From the cell containing the given text, extract its center point as (X, Y) coordinate. 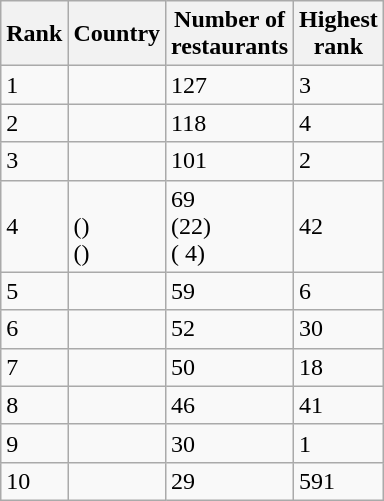
Number ofrestaurants (230, 34)
29 (230, 481)
52 (230, 329)
Rank (34, 34)
591 (339, 481)
59 (230, 291)
101 (230, 161)
10 (34, 481)
()() (117, 226)
46 (230, 405)
118 (230, 123)
69(22)( 4) (230, 226)
5 (34, 291)
41 (339, 405)
18 (339, 367)
50 (230, 367)
42 (339, 226)
7 (34, 367)
8 (34, 405)
9 (34, 443)
Highestrank (339, 34)
Country (117, 34)
127 (230, 85)
